Capture the cell that displays the provided text and extract its (x, y) central coordinate. 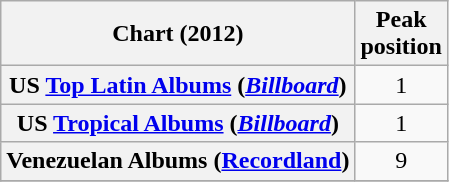
Peakposition (401, 34)
Venezuelan Albums (Recordland) (178, 161)
9 (401, 161)
US Tropical Albums (Billboard) (178, 123)
Chart (2012) (178, 34)
US Top Latin Albums (Billboard) (178, 85)
